Determine the [X, Y] coordinate at the center of the cell enclosing the given text.  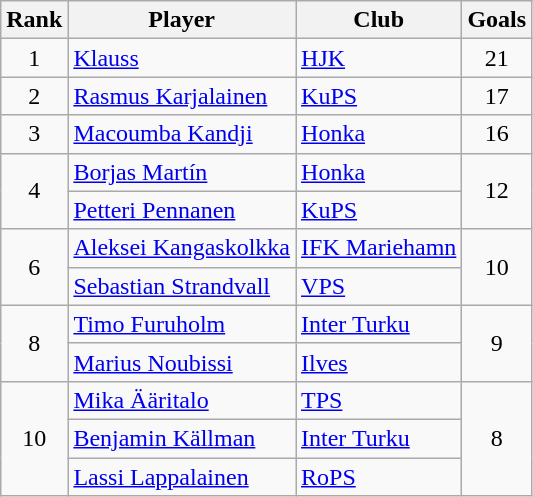
Aleksei Kangaskolkka [182, 248]
17 [497, 96]
Rank [34, 20]
RoPS [379, 477]
9 [497, 343]
16 [497, 134]
6 [34, 267]
HJK [379, 58]
4 [34, 191]
21 [497, 58]
Borjas Martín [182, 172]
Rasmus Karjalainen [182, 96]
VPS [379, 286]
Timo Furuholm [182, 324]
Benjamin Källman [182, 438]
3 [34, 134]
Klauss [182, 58]
Lassi Lappalainen [182, 477]
Marius Noubissi [182, 362]
Macoumba Kandji [182, 134]
Petteri Pennanen [182, 210]
Sebastian Strandvall [182, 286]
Club [379, 20]
Player [182, 20]
TPS [379, 400]
1 [34, 58]
Mika Ääritalo [182, 400]
Goals [497, 20]
IFK Mariehamn [379, 248]
2 [34, 96]
Ilves [379, 362]
12 [497, 191]
